Detect which cell encompasses the target text, then output its [X, Y] center coordinate. 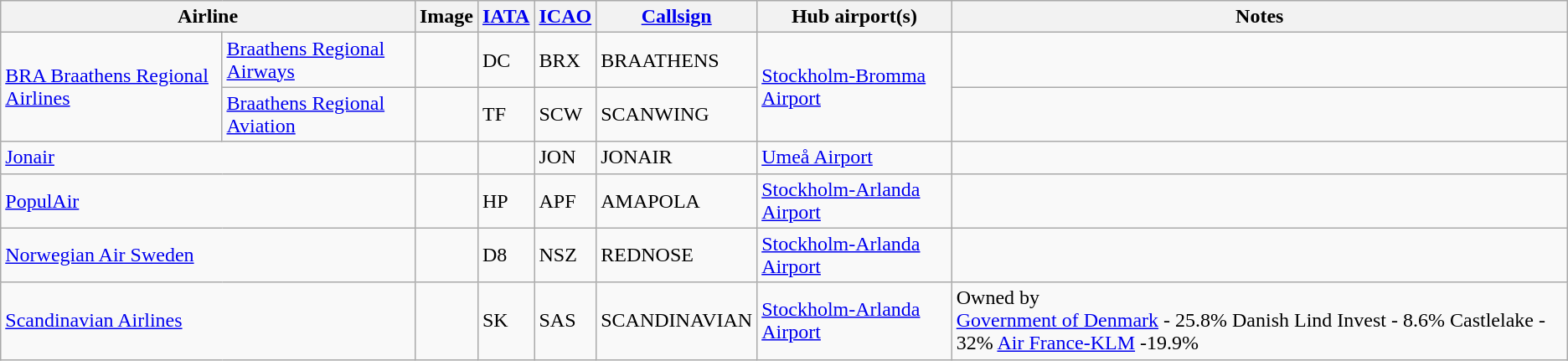
AMAPOLA [677, 201]
D8 [506, 255]
TF [506, 114]
Stockholm-Bromma Airport [854, 87]
PopulAir [208, 201]
Braathens Regional Aviation [318, 114]
SK [506, 321]
SCW [565, 114]
Umeå Airport [854, 157]
HP [506, 201]
Airline [208, 17]
Owned byGovernment of Denmark - 25.8% Danish Lind Invest - 8.6% Castlelake - 32% Air France-KLM -19.9% [1260, 321]
Notes [1260, 17]
Jonair [208, 157]
Callsign [677, 17]
IATA [506, 17]
Hub airport(s) [854, 17]
APF [565, 201]
ICAO [565, 17]
DC [506, 60]
Braathens Regional Airways [318, 60]
BRA Braathens Regional Airlines [111, 87]
REDNOSE [677, 255]
NSZ [565, 255]
JONAIR [677, 157]
BRX [565, 60]
JON [565, 157]
Norwegian Air Sweden [208, 255]
SCANDINAVIAN [677, 321]
SAS [565, 321]
SCANWING [677, 114]
BRAATHENS [677, 60]
Scandinavian Airlines [208, 321]
Image [446, 17]
